Determine the [X, Y] coordinate at the center of the cell enclosing the given text.  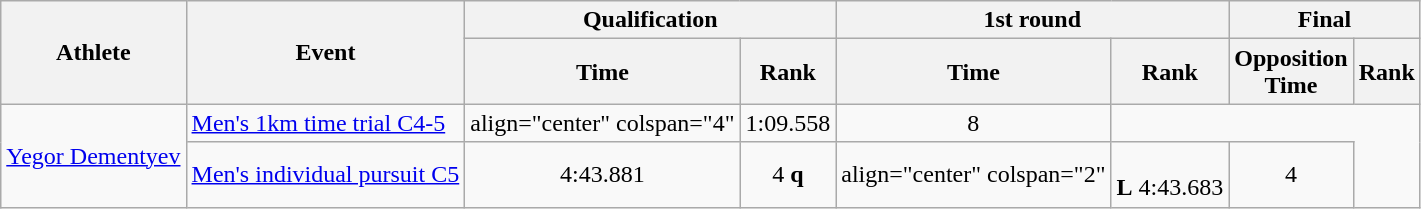
4 q [788, 174]
L 4:43.683 [1170, 174]
Final [1325, 20]
Men's individual pursuit C5 [326, 174]
4 [1291, 174]
OppositionTime [1291, 72]
align="center" colspan="4" [602, 123]
Event [326, 52]
1:09.558 [788, 123]
4:43.881 [602, 174]
Men's 1km time trial C4-5 [326, 123]
Yegor Dementyev [94, 156]
1st round [1032, 20]
8 [974, 123]
align="center" colspan="2" [974, 174]
Qualification [650, 20]
Athlete [94, 52]
